Pinpoint the cell where the given text exists, returning its (x, y) midpoint coordinate. 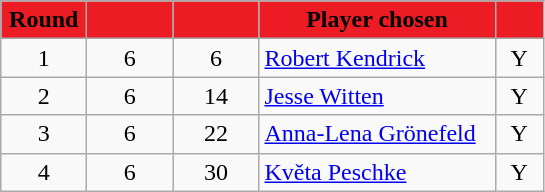
Anna-Lena Grönefeld (377, 134)
Robert Kendrick (377, 58)
4 (44, 172)
Round (44, 20)
3 (44, 134)
22 (216, 134)
1 (44, 58)
30 (216, 172)
Květa Peschke (377, 172)
Player chosen (377, 20)
Jesse Witten (377, 96)
14 (216, 96)
2 (44, 96)
